Search for the cell housing the specified text and yield its [x, y] center coordinate. 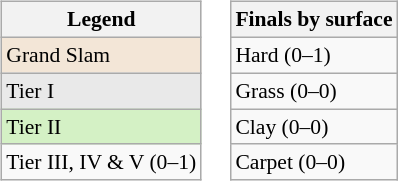
Tier III, IV & V (0–1) [101, 162]
Tier I [101, 91]
Clay (0–0) [314, 127]
Grand Slam [101, 55]
Grass (0–0) [314, 91]
Hard (0–1) [314, 55]
Tier II [101, 127]
Finals by surface [314, 20]
Legend [101, 20]
Carpet (0–0) [314, 162]
